Determine the [X, Y] coordinate at the center of the cell enclosing the given text.  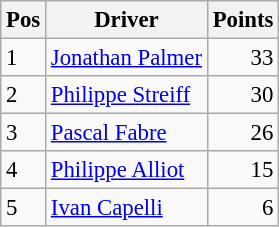
5 [24, 208]
Driver [127, 20]
15 [242, 170]
Philippe Alliot [127, 170]
30 [242, 95]
33 [242, 58]
Jonathan Palmer [127, 58]
Ivan Capelli [127, 208]
2 [24, 95]
26 [242, 133]
1 [24, 58]
Pos [24, 20]
6 [242, 208]
4 [24, 170]
Points [242, 20]
3 [24, 133]
Philippe Streiff [127, 95]
Pascal Fabre [127, 133]
